Extract the [x, y] coordinate from the center of the cell holding the provided text.  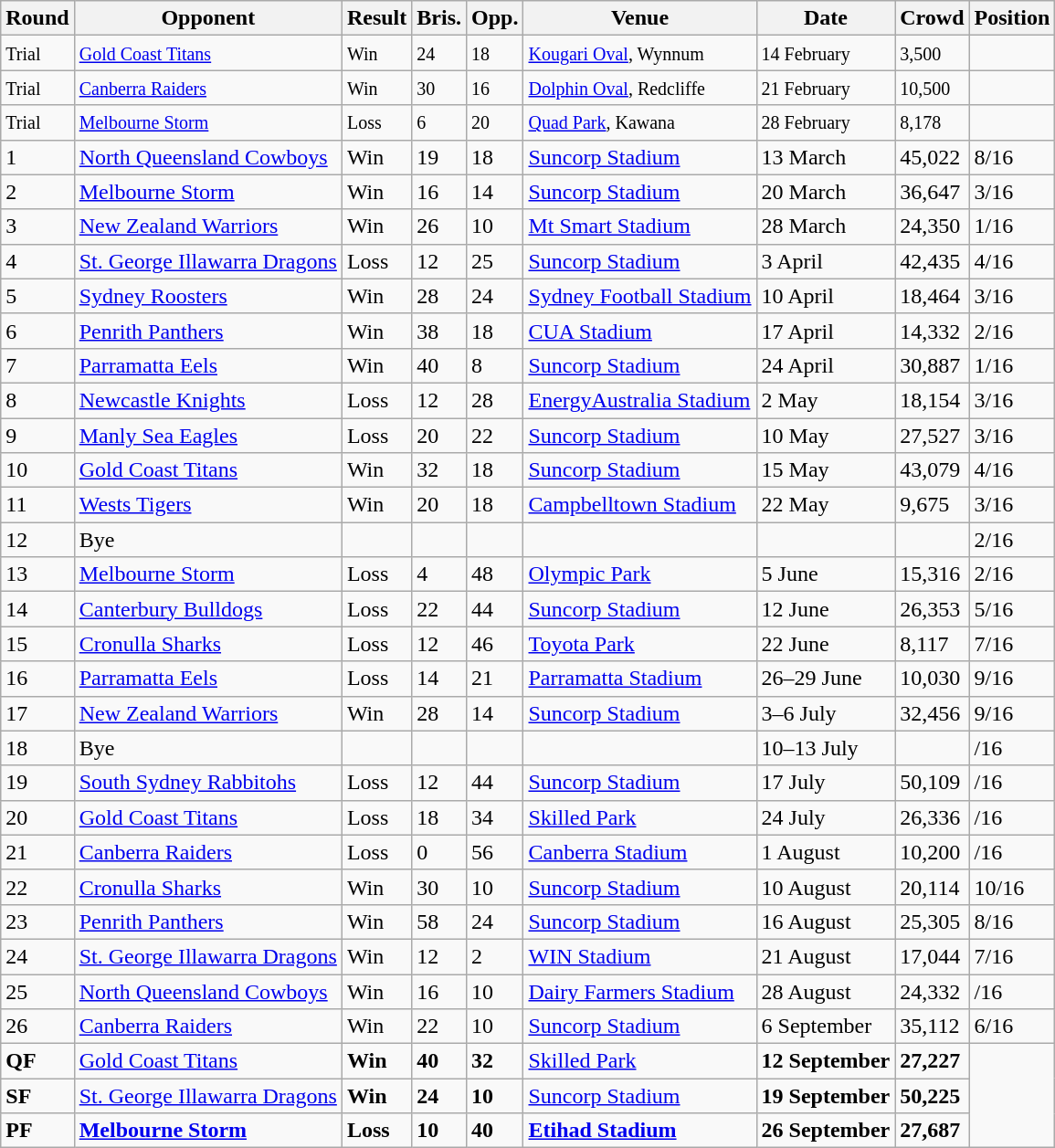
8,117 [932, 644]
24,350 [932, 226]
10 May [826, 436]
Opponent [208, 18]
Campbelltown Stadium [639, 505]
18,464 [932, 296]
45,022 [932, 157]
Manly Sea Eagles [208, 436]
Bris. [439, 18]
10,500 [932, 88]
34 [495, 817]
26–29 June [826, 679]
26 September [826, 1131]
56 [495, 852]
8,178 [932, 122]
10/16 [1012, 887]
3 [37, 226]
Newcastle Knights [208, 400]
17 April [826, 331]
Quad Park, Kawana [639, 122]
24 July [826, 817]
EnergyAustralia Stadium [639, 400]
27,687 [932, 1131]
11 [37, 505]
14,332 [932, 331]
35,112 [932, 1027]
22 May [826, 505]
Etihad Stadium [639, 1131]
Parramatta Stadium [639, 679]
Result [376, 18]
Sydney Football Stadium [639, 296]
Olympic Park [639, 574]
6 September [826, 1027]
38 [439, 331]
3,500 [932, 53]
Canberra Stadium [639, 852]
Round [37, 18]
Dolphin Oval, Redcliffe [639, 88]
14 February [826, 53]
17,044 [932, 956]
21 February [826, 88]
10,200 [932, 852]
22 June [826, 644]
10,030 [932, 679]
15,316 [932, 574]
1 [37, 157]
10 April [826, 296]
20 March [826, 192]
28 August [826, 991]
20,114 [932, 887]
CUA Stadium [639, 331]
26,353 [932, 609]
Opp. [495, 18]
25,305 [932, 922]
Date [826, 18]
27,227 [932, 1061]
13 March [826, 157]
17 [37, 713]
0 [439, 852]
WIN Stadium [639, 956]
Crowd [932, 18]
15 May [826, 470]
27,527 [932, 436]
48 [495, 574]
9 [37, 436]
QF [37, 1061]
43,079 [932, 470]
Wests Tigers [208, 505]
58 [439, 922]
24,332 [932, 991]
17 July [826, 783]
Kougari Oval, Wynnum [639, 53]
6/16 [1012, 1027]
PF [37, 1131]
13 [37, 574]
46 [495, 644]
28 February [826, 122]
7 [37, 365]
50,225 [932, 1096]
21 August [826, 956]
18,154 [932, 400]
10–13 July [826, 748]
24 April [826, 365]
10 August [826, 887]
Venue [639, 18]
5/16 [1012, 609]
Dairy Farmers Stadium [639, 991]
SF [37, 1096]
32,456 [932, 713]
9,675 [932, 505]
Position [1012, 18]
19 September [826, 1096]
26,336 [932, 817]
5 June [826, 574]
12 June [826, 609]
30,887 [932, 365]
Toyota Park [639, 644]
5 [37, 296]
3 April [826, 261]
3–6 July [826, 713]
Sydney Roosters [208, 296]
28 March [826, 226]
36,647 [932, 192]
42,435 [932, 261]
50,109 [932, 783]
16 August [826, 922]
2 May [826, 400]
12 September [826, 1061]
23 [37, 922]
Mt Smart Stadium [639, 226]
South Sydney Rabbitohs [208, 783]
15 [37, 644]
Canterbury Bulldogs [208, 609]
1 August [826, 852]
